Scan for the cell matching the given text and deliver its [x, y] coordinate at center. 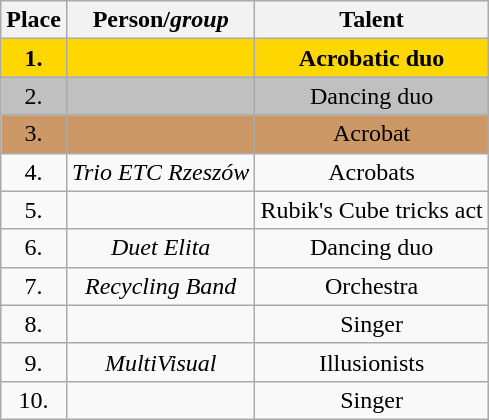
Acrobat [372, 134]
Person/group [160, 20]
Talent [372, 20]
6. [34, 248]
8. [34, 324]
Recycling Band [160, 286]
7. [34, 286]
Acrobats [372, 172]
10. [34, 400]
Trio ETC Rzeszów [160, 172]
MultiVisual [160, 362]
9. [34, 362]
5. [34, 210]
4. [34, 172]
1. [34, 58]
3. [34, 134]
2. [34, 96]
Acrobatic duo [372, 58]
Duet Elita [160, 248]
Rubik's Cube tricks act [372, 210]
Place [34, 20]
Orchestra [372, 286]
Illusionists [372, 362]
